Scan for the cell matching the given text and deliver its [X, Y] coordinate at center. 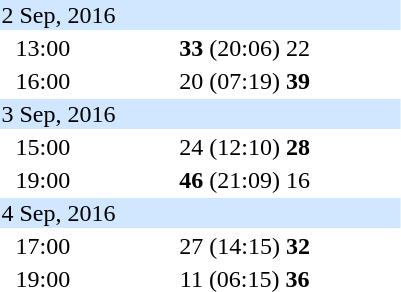
27 (14:15) 32 [245, 246]
16:00 [43, 81]
3 Sep, 2016 [200, 114]
46 (21:09) 16 [245, 180]
15:00 [43, 147]
19:00 [43, 180]
4 Sep, 2016 [200, 213]
24 (12:10) 28 [245, 147]
2 Sep, 2016 [200, 15]
20 (07:19) 39 [245, 81]
17:00 [43, 246]
13:00 [43, 48]
33 (20:06) 22 [245, 48]
